Find where the given text appears and provide that cell's center as (X, Y) coordinate. 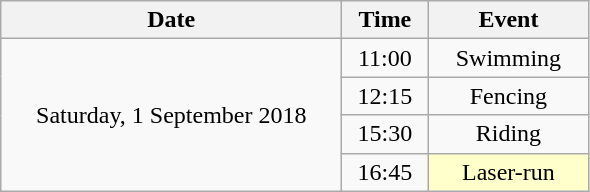
Date (172, 20)
Saturday, 1 September 2018 (172, 115)
15:30 (385, 134)
11:00 (385, 58)
Fencing (508, 96)
Riding (508, 134)
Time (385, 20)
Laser-run (508, 172)
Event (508, 20)
16:45 (385, 172)
Swimming (508, 58)
12:15 (385, 96)
